Extract the [x, y] coordinate from the center of the cell holding the provided text.  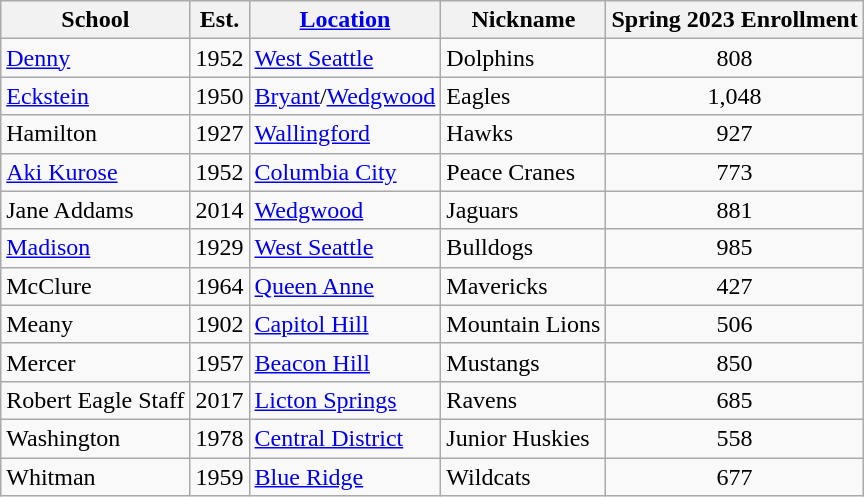
Eckstein [96, 96]
Ravens [524, 400]
1957 [220, 362]
Spring 2023 Enrollment [734, 20]
Blue Ridge [345, 477]
Eagles [524, 96]
881 [734, 210]
1964 [220, 286]
773 [734, 172]
Aki Kurose [96, 172]
1950 [220, 96]
985 [734, 248]
Peace Cranes [524, 172]
Nickname [524, 20]
Mavericks [524, 286]
Junior Huskies [524, 438]
1959 [220, 477]
1927 [220, 134]
1,048 [734, 96]
Wallingford [345, 134]
Whitman [96, 477]
McClure [96, 286]
Bryant/Wedgwood [345, 96]
1902 [220, 324]
School [96, 20]
685 [734, 400]
808 [734, 58]
927 [734, 134]
427 [734, 286]
1929 [220, 248]
Mercer [96, 362]
Location [345, 20]
850 [734, 362]
2017 [220, 400]
506 [734, 324]
Columbia City [345, 172]
Madison [96, 248]
Capitol Hill [345, 324]
Jane Addams [96, 210]
Queen Anne [345, 286]
Hawks [524, 134]
Jaguars [524, 210]
Hamilton [96, 134]
Wedgwood [345, 210]
Denny [96, 58]
Central District [345, 438]
Dolphins [524, 58]
Wildcats [524, 477]
Beacon Hill [345, 362]
Bulldogs [524, 248]
1978 [220, 438]
Meany [96, 324]
2014 [220, 210]
Est. [220, 20]
Mustangs [524, 362]
558 [734, 438]
Mountain Lions [524, 324]
Licton Springs [345, 400]
677 [734, 477]
Washington [96, 438]
Robert Eagle Staff [96, 400]
